Search for the cell housing the specified text and yield its (x, y) center coordinate. 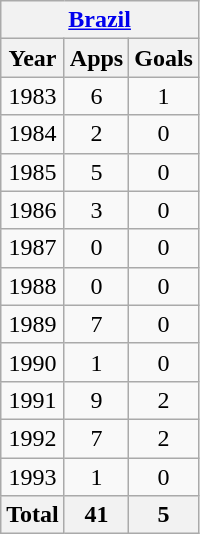
Total (33, 515)
Brazil (100, 20)
1993 (33, 477)
Goals (164, 58)
1986 (33, 210)
1984 (33, 134)
1992 (33, 438)
1988 (33, 286)
1985 (33, 172)
Year (33, 58)
1983 (33, 96)
41 (96, 515)
1989 (33, 324)
6 (96, 96)
9 (96, 400)
1990 (33, 362)
3 (96, 210)
1987 (33, 248)
1991 (33, 400)
Apps (96, 58)
